Capture the cell that displays the provided text and extract its (X, Y) central coordinate. 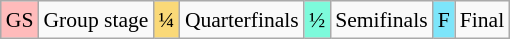
Quarterfinals (242, 20)
GS (20, 20)
Final (482, 20)
Group stage (96, 20)
½ (317, 20)
Semifinals (381, 20)
F (444, 20)
¼ (166, 20)
